Capture the cell that displays the provided text and extract its [X, Y] central coordinate. 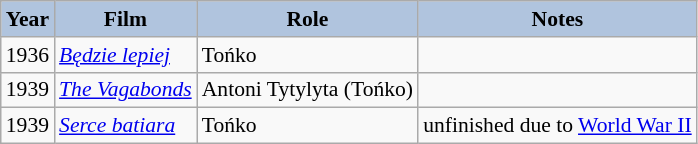
Role [308, 19]
Będzie lepiej [126, 55]
The Vagabonds [126, 90]
Antoni Tytylyta (Tońko) [308, 90]
Notes [558, 19]
Year [28, 19]
1936 [28, 55]
Film [126, 19]
unfinished due to World War II [558, 126]
Serce batiara [126, 126]
